Extract the [X, Y] coordinate from the center of the cell holding the provided text.  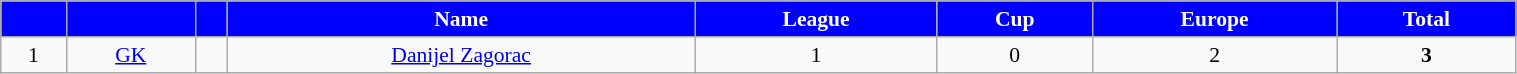
Name [461, 19]
0 [1014, 55]
3 [1426, 55]
League [816, 19]
GK [130, 55]
Danijel Zagorac [461, 55]
Europe [1214, 19]
Total [1426, 19]
Cup [1014, 19]
2 [1214, 55]
